Search for the cell housing the specified text and yield its [X, Y] center coordinate. 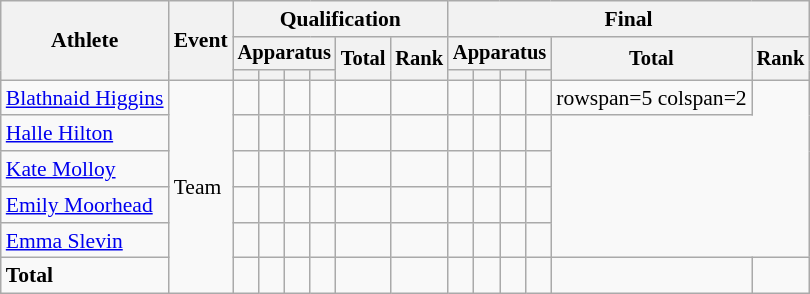
Blathnaid Higgins [85, 98]
Final [628, 19]
Kate Molloy [85, 169]
Halle Hilton [85, 134]
Athlete [85, 40]
Event [201, 40]
rowspan=5 colspan=2 [652, 98]
Emily Moorhead [85, 205]
Emma Slevin [85, 241]
Team [201, 187]
Qualification [340, 19]
